Capture the cell that displays the provided text and extract its [x, y] central coordinate. 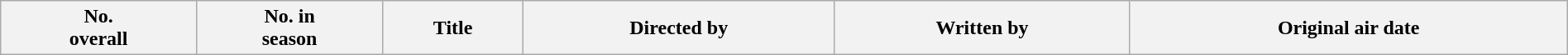
Title [453, 28]
Original air date [1348, 28]
Written by [982, 28]
No.overall [99, 28]
No. inseason [289, 28]
Directed by [678, 28]
